Scan for the cell matching the given text and deliver its [X, Y] coordinate at center. 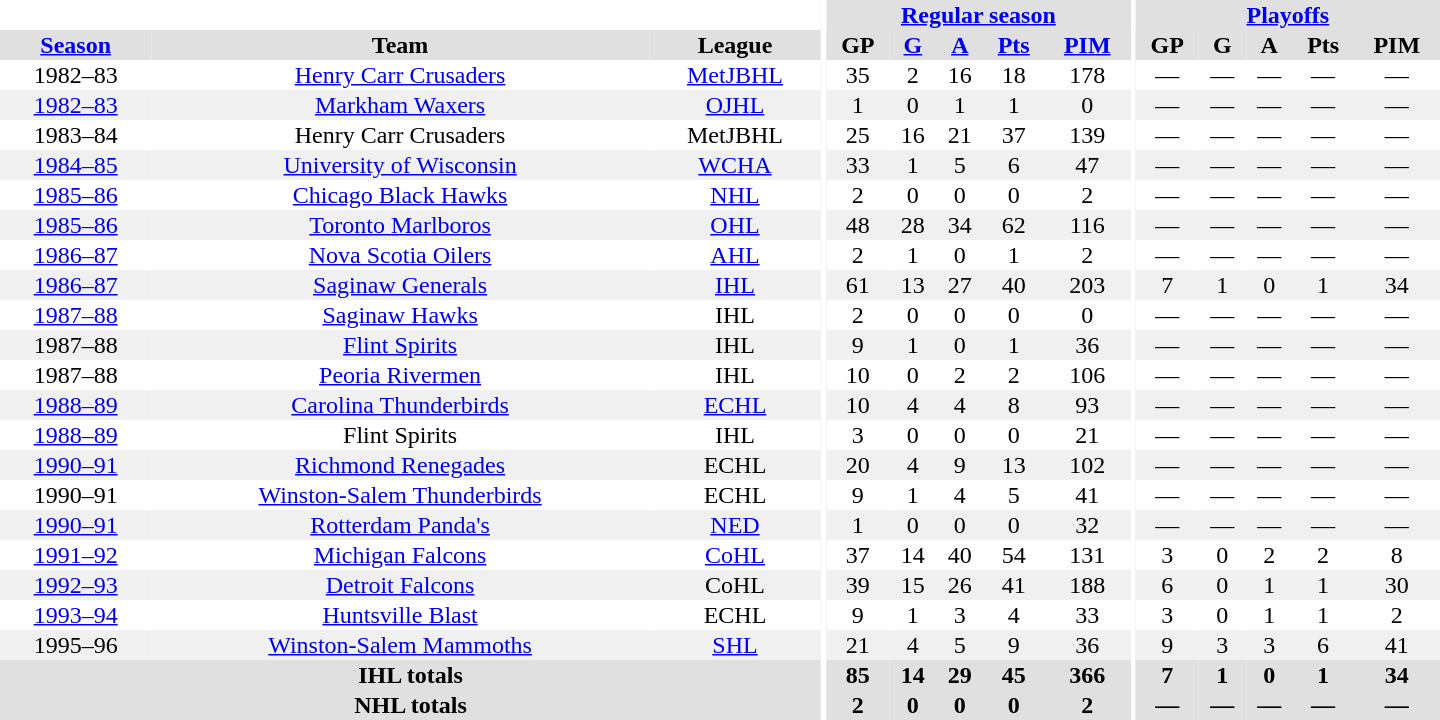
OJHL [735, 105]
45 [1014, 675]
366 [1087, 675]
20 [858, 465]
1984–85 [76, 165]
Huntsville Blast [400, 615]
139 [1087, 135]
29 [960, 675]
188 [1087, 585]
OHL [735, 225]
102 [1087, 465]
Chicago Black Hawks [400, 195]
116 [1087, 225]
Detroit Falcons [400, 585]
28 [912, 225]
Winston-Salem Mammoths [400, 645]
35 [858, 75]
NHL totals [410, 705]
Markham Waxers [400, 105]
178 [1087, 75]
1991–92 [76, 555]
Winston-Salem Thunderbirds [400, 495]
131 [1087, 555]
Team [400, 45]
University of Wisconsin [400, 165]
Season [76, 45]
NED [735, 525]
26 [960, 585]
61 [858, 285]
Saginaw Generals [400, 285]
SHL [735, 645]
32 [1087, 525]
106 [1087, 375]
15 [912, 585]
62 [1014, 225]
203 [1087, 285]
NHL [735, 195]
1993–94 [76, 615]
IHL totals [410, 675]
Rotterdam Panda's [400, 525]
Regular season [978, 15]
1995–96 [76, 645]
Saginaw Hawks [400, 315]
27 [960, 285]
93 [1087, 405]
48 [858, 225]
Nova Scotia Oilers [400, 255]
WCHA [735, 165]
18 [1014, 75]
1983–84 [76, 135]
25 [858, 135]
Carolina Thunderbirds [400, 405]
1992–93 [76, 585]
85 [858, 675]
47 [1087, 165]
39 [858, 585]
Peoria Rivermen [400, 375]
League [735, 45]
Richmond Renegades [400, 465]
30 [1397, 585]
Michigan Falcons [400, 555]
Toronto Marlboros [400, 225]
AHL [735, 255]
54 [1014, 555]
Playoffs [1288, 15]
